Extract the [x, y] coordinate from the center of the cell holding the provided text.  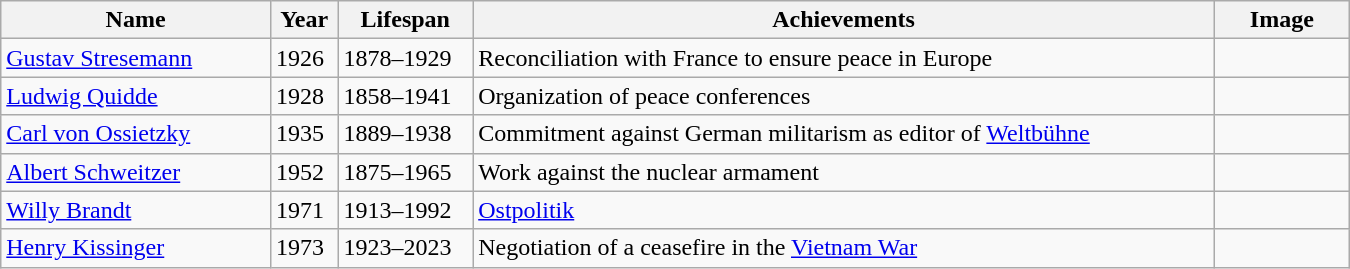
Negotiation of a ceasefire in the Vietnam War [844, 248]
Image [1282, 20]
1928 [304, 96]
Carl von Ossietzky [136, 134]
Henry Kissinger [136, 248]
1952 [304, 172]
Achievements [844, 20]
1889–1938 [406, 134]
Commitment against German militarism as editor of Weltbühne [844, 134]
1971 [304, 210]
Reconciliation with France to ensure peace in Europe [844, 58]
Organization of peace conferences [844, 96]
Willy Brandt [136, 210]
Albert Schweitzer [136, 172]
1913–1992 [406, 210]
1858–1941 [406, 96]
Year [304, 20]
Ostpolitik [844, 210]
1935 [304, 134]
Gustav Stresemann [136, 58]
1926 [304, 58]
Ludwig Quidde [136, 96]
1878–1929 [406, 58]
1923–2023 [406, 248]
1875–1965 [406, 172]
Lifespan [406, 20]
1973 [304, 248]
Work against the nuclear armament [844, 172]
Name [136, 20]
